Locate the cell with the specified text and output its (x, y) center coordinate. 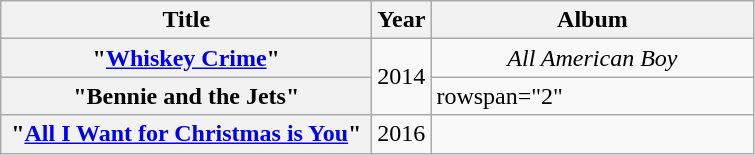
All American Boy (592, 58)
Album (592, 20)
"All I Want for Christmas is You" (186, 134)
2016 (402, 134)
Title (186, 20)
Year (402, 20)
"Whiskey Crime" (186, 58)
rowspan="2" (592, 96)
2014 (402, 77)
"Bennie and the Jets" (186, 96)
